Pinpoint the cell where the given text exists, returning its [x, y] midpoint coordinate. 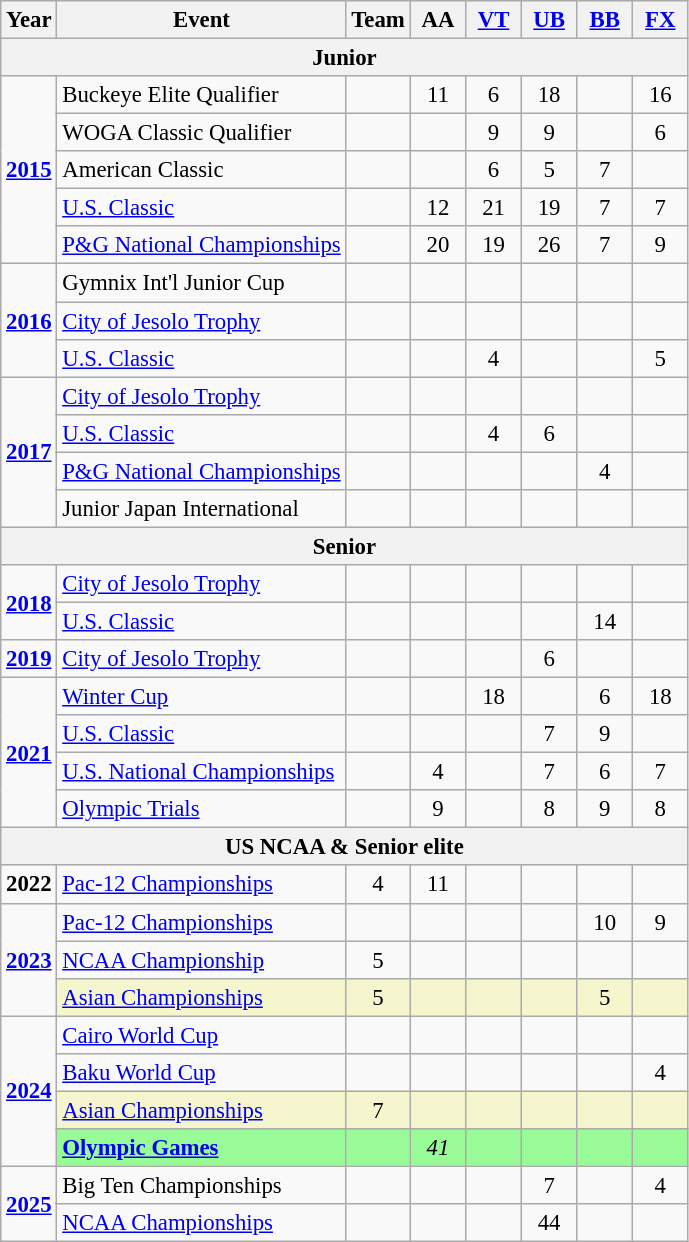
41 [438, 1148]
Baku World Cup [202, 1073]
Buckeye Elite Qualifier [202, 95]
12 [438, 208]
Event [202, 20]
2024 [29, 1091]
21 [494, 208]
Year [29, 20]
2016 [29, 320]
UB [549, 20]
FX [661, 20]
U.S. National Championships [202, 772]
2023 [29, 960]
2017 [29, 452]
Winter Cup [202, 697]
US NCAA & Senior elite [344, 847]
VT [494, 20]
Cairo World Cup [202, 1035]
Junior [344, 58]
Gymnix Int'l Junior Cup [202, 283]
WOGA Classic Qualifier [202, 133]
2021 [29, 753]
26 [549, 245]
Big Ten Championships [202, 1185]
44 [549, 1223]
American Classic [202, 170]
Olympic Trials [202, 809]
Junior Japan International [202, 509]
16 [661, 95]
14 [605, 621]
2015 [29, 170]
NCAA Championship [202, 960]
Team [378, 20]
Olympic Games [202, 1148]
2025 [29, 1204]
2022 [29, 885]
2018 [29, 602]
BB [605, 20]
Senior [344, 546]
10 [605, 922]
NCAA Championships [202, 1223]
2019 [29, 659]
20 [438, 245]
AA [438, 20]
